Identify which cell holds the provided text, then report its [X, Y] central coordinate. 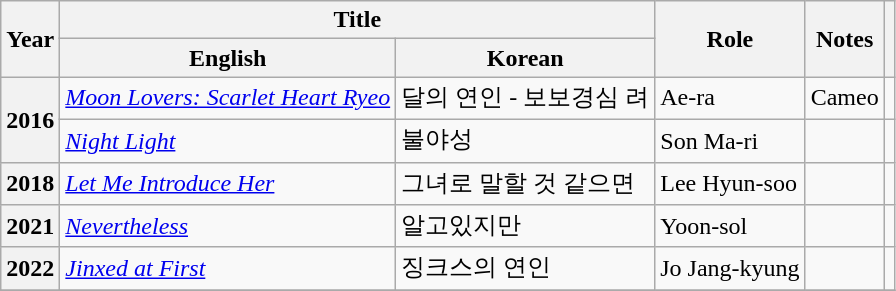
Let Me Introduce Her [228, 184]
English [228, 58]
Lee Hyun-soo [730, 184]
Nevertheless [228, 226]
Jinxed at First [228, 268]
Notes [844, 39]
Korean [526, 58]
징크스의 연인 [526, 268]
Cameo [844, 98]
달의 연인 - 보보경심 려 [526, 98]
2022 [30, 268]
불야성 [526, 140]
Year [30, 39]
Yoon-sol [730, 226]
Night Light [228, 140]
2021 [30, 226]
2016 [30, 120]
Son Ma-ri [730, 140]
Ae-ra [730, 98]
2018 [30, 184]
Jo Jang-kyung [730, 268]
그녀로 말할 것 같으면 [526, 184]
알고있지만 [526, 226]
Moon Lovers: Scarlet Heart Ryeo [228, 98]
Role [730, 39]
Title [358, 20]
